Search for the cell housing the specified text and yield its [x, y] center coordinate. 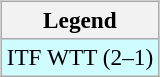
Legend [80, 20]
ITF WTT (2–1) [80, 57]
